For the text-containing cell, return its midpoint in (x, y) coordinate format. 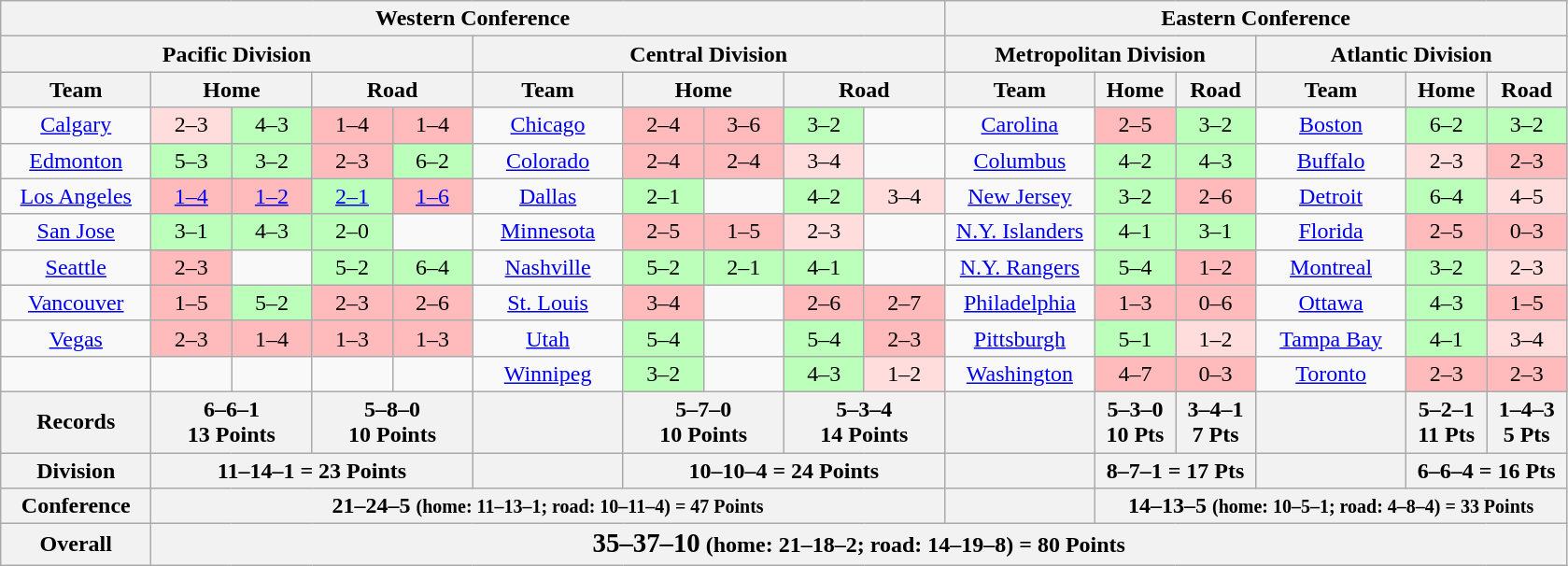
Carolina (1020, 125)
Winnipeg (547, 374)
Nashville (547, 267)
N.Y. Rangers (1020, 267)
Colorado (547, 161)
Buffalo (1332, 161)
5–3–4 14 Points (864, 422)
6–6–1 13 Points (232, 422)
Eastern Conference (1255, 19)
1–6 (432, 196)
5–1 (1135, 338)
Tampa Bay (1332, 338)
Minnesota (547, 232)
Conference (77, 506)
11–14–1 = 23 Points (312, 470)
Records (77, 422)
1–4–3 5 Pts (1527, 422)
Seattle (77, 267)
6–6–4 = 16 Pts (1487, 470)
5–3 (191, 161)
St. Louis (547, 303)
0–6 (1215, 303)
Ottawa (1332, 303)
5–2–1 11 Pts (1447, 422)
35–37–10 (home: 21–18–2; road: 14–19–8) = 80 Points (859, 545)
Boston (1332, 125)
Overall (77, 545)
Philadelphia (1020, 303)
4–5 (1527, 196)
3–4–1 7 Pts (1215, 422)
Vancouver (77, 303)
Los Angeles (77, 196)
5–8–0 10 Points (392, 422)
Calgary (77, 125)
21–24–5 (home: 11–13–1; road: 10–11–4) = 47 Points (548, 506)
4–7 (1135, 374)
Toronto (1332, 374)
Pittsburgh (1020, 338)
Dallas (547, 196)
Columbus (1020, 161)
Montreal (1332, 267)
2–0 (352, 232)
10–10–4 = 24 Points (784, 470)
Washington (1020, 374)
Edmonton (77, 161)
14–13–5 (home: 10–5–1; road: 4–8–4) = 33 Points (1330, 506)
Pacific Division (237, 54)
Division (77, 470)
Western Conference (473, 19)
New Jersey (1020, 196)
Detroit (1332, 196)
5–3–0 10 Pts (1135, 422)
Central Division (708, 54)
2–7 (904, 303)
Atlantic Division (1412, 54)
Vegas (77, 338)
San Jose (77, 232)
Florida (1332, 232)
Chicago (547, 125)
Utah (547, 338)
3–6 (743, 125)
8–7–1 = 17 Pts (1175, 470)
5–7–0 10 Points (703, 422)
N.Y. Islanders (1020, 232)
Metropolitan Division (1100, 54)
